Output the (x, y) coordinate of the center of the cell containing the given text.  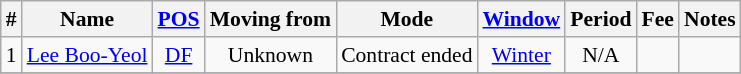
Lee Boo-Yeol (88, 55)
N/A (600, 55)
Notes (710, 19)
Name (88, 19)
Fee (657, 19)
Contract ended (406, 55)
POS (179, 19)
Mode (406, 19)
Window (521, 19)
Period (600, 19)
Unknown (270, 55)
Winter (521, 55)
Moving from (270, 19)
1 (12, 55)
DF (179, 55)
# (12, 19)
